Pinpoint the cell where the given text exists, returning its [x, y] midpoint coordinate. 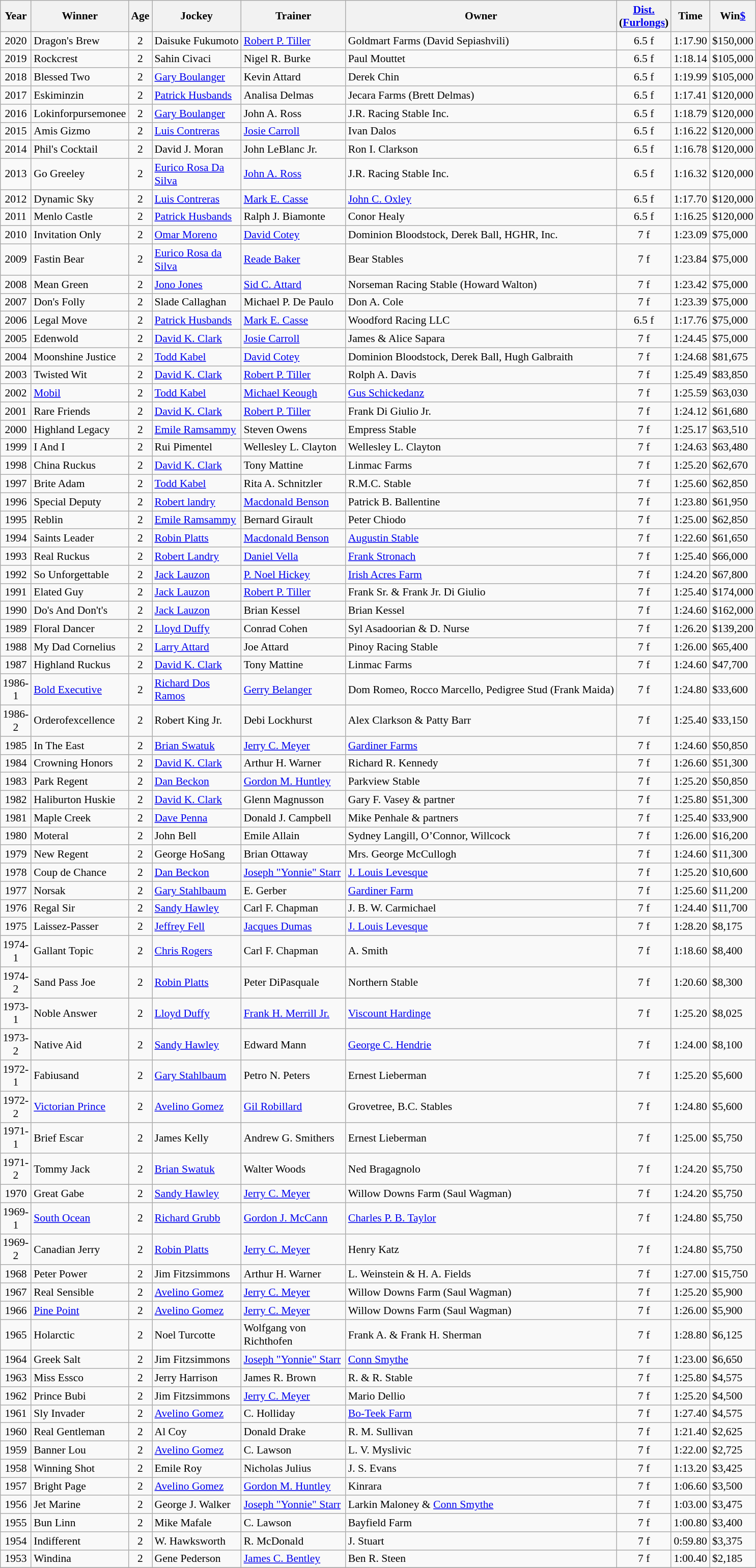
R. McDonald [293, 1541]
Jacques Dumas [293, 927]
Woodford Racing LLC [481, 321]
Michael P. De Paulo [293, 302]
1:27.00 [690, 1274]
$33,600 [733, 690]
Slade Callaghan [197, 302]
1982 [16, 800]
John LeBlanc Jr. [293, 150]
Blessed Two [79, 77]
Dave Penna [197, 818]
Joe Attard [293, 647]
$15,750 [733, 1274]
1:18.79 [690, 113]
Crowning Honors [79, 763]
1965 [16, 1334]
Ivan Dalos [481, 131]
George C. Hendrie [481, 1044]
Don A. Cole [481, 302]
Sly Invader [79, 1414]
$8,175 [733, 927]
2007 [16, 302]
1963 [16, 1378]
2019 [16, 59]
Sydney Langill, O’Connor, Willcock [481, 836]
1:23.00 [690, 1360]
Tommy Jack [79, 1170]
1975 [16, 927]
1953 [16, 1559]
$61,950 [733, 502]
John C. Oxley [481, 199]
Age [140, 16]
Noel Turcotte [197, 1334]
Glenn Magnusson [293, 800]
1:23.84 [690, 260]
1964 [16, 1360]
1988 [16, 647]
1954 [16, 1541]
1957 [16, 1487]
1:16.78 [690, 150]
Rui Pimentel [197, 447]
1:26.60 [690, 763]
Goldmart Farms (David Sepiashvili) [481, 41]
Peter DiPasquale [293, 982]
1:19.99 [690, 77]
Fastin Bear [79, 260]
$3,375 [733, 1541]
$3,475 [733, 1505]
Gene Pederson [197, 1559]
Brief Escar [79, 1138]
R. & R. Stable [481, 1378]
J. Stuart [481, 1541]
Mike Penhale & partners [481, 818]
$3,425 [733, 1468]
Greek Salt [79, 1360]
Frank Sr. & Frank Jr. Di Giulio [481, 592]
Floral Dancer [79, 629]
Parkview Stable [481, 782]
$81,675 [733, 357]
1:24.68 [690, 357]
Legal Move [79, 321]
2013 [16, 174]
1:28.80 [690, 1334]
1992 [16, 575]
Donald J. Campbell [293, 818]
1976 [16, 908]
Steven Owens [293, 430]
2011 [16, 217]
$11,300 [733, 854]
2015 [16, 131]
1986-2 [16, 721]
Mario Dellio [481, 1396]
Winning Shot [79, 1468]
Holarctic [79, 1334]
$47,700 [733, 665]
L. V. Myslivic [481, 1450]
Bun Linn [79, 1523]
Trainer [293, 16]
1:16.32 [690, 174]
Chris Rogers [197, 952]
Petro N. Peters [293, 1076]
W. Hawksworth [197, 1541]
Daniel Vella [293, 556]
$11,200 [733, 891]
$162,000 [733, 611]
Syl Asadoorian & D. Nurse [481, 629]
1959 [16, 1450]
$66,000 [733, 556]
1973-1 [16, 1014]
George HoSang [197, 854]
So Unforgettable [79, 575]
$4,500 [733, 1396]
1:23.09 [690, 235]
$65,400 [733, 647]
Ralph J. Biamonte [293, 217]
Moonshine Justice [79, 357]
$150,000 [733, 41]
1:24.63 [690, 447]
1:26.20 [690, 629]
Gardiner Farm [481, 891]
Frank H. Merrill Jr. [293, 1014]
$10,600 [733, 872]
2001 [16, 411]
My Dad Cornelius [79, 647]
1:28.20 [690, 927]
1:22.60 [690, 538]
Jecara Farms (Brett Delmas) [481, 95]
Rita A. Schnitzler [293, 484]
R. M. Sullivan [481, 1432]
Gallant Topic [79, 952]
1969-2 [16, 1249]
Jeffrey Fell [197, 927]
1:16.25 [690, 217]
$6,125 [733, 1334]
Rolph A. Davis [481, 375]
Bernard Girault [293, 520]
Ned Bragagnolo [481, 1170]
David J. Moran [197, 150]
Sand Pass Joe [79, 982]
Noble Answer [79, 1014]
Robert landry [197, 502]
1:17.41 [690, 95]
Alex Clarkson & Patty Barr [481, 721]
1956 [16, 1505]
$11,700 [733, 908]
1:17.90 [690, 41]
1971-2 [16, 1170]
Dist. (Furlongs) [643, 16]
Banner Lou [79, 1450]
Owner [481, 16]
Sid C. Attard [293, 284]
2014 [16, 150]
Emile Allain [293, 836]
1993 [16, 556]
Omar Moreno [197, 235]
Nigel R. Burke [293, 59]
Robert King Jr. [197, 721]
$8,300 [733, 982]
1973-2 [16, 1044]
$63,480 [733, 447]
Richard Grubb [197, 1218]
Conor Healy [481, 217]
$6,650 [733, 1360]
Jerry Harrison [197, 1378]
Richard Dos Ramos [197, 690]
$174,000 [733, 592]
Bayfield Farm [481, 1523]
Dynamic Sky [79, 199]
Daisuke Fukumoto [197, 41]
Dominion Bloodstock, Derek Ball, Hugh Galbraith [481, 357]
Go Greeley [79, 174]
Park Regent [79, 782]
Analisa Delmas [293, 95]
$2,185 [733, 1559]
Frank Di Giulio Jr. [481, 411]
1:18.60 [690, 952]
Reade Baker [293, 260]
Lokinforpursemonee [79, 113]
Henry Katz [481, 1249]
1:24.12 [690, 411]
1:18.14 [690, 59]
New Regent [79, 854]
Special Deputy [79, 502]
Mrs. George McCullogh [481, 854]
Conrad Cohen [293, 629]
1999 [16, 447]
Bo-Teek Farm [481, 1414]
1:25.17 [690, 430]
Bear Stables [481, 260]
Frank A. & Frank H. Sherman [481, 1334]
Paul Mouttet [481, 59]
Moteral [79, 836]
Gordon J. McCann [293, 1218]
1962 [16, 1396]
1990 [16, 611]
1974-2 [16, 982]
2004 [16, 357]
E. Gerber [293, 891]
1:00.40 [690, 1559]
2012 [16, 199]
James C. Bentley [293, 1559]
1983 [16, 782]
0:59.80 [690, 1541]
Amis Gizmo [79, 131]
Elated Guy [79, 592]
$8,100 [733, 1044]
1977 [16, 891]
Kinrara [481, 1487]
Winner [79, 16]
Grovetree, B.C. Stables [481, 1106]
1981 [16, 818]
James & Alice Sapara [481, 339]
1986-1 [16, 690]
1:23.80 [690, 502]
Augustin Stable [481, 538]
South Ocean [79, 1218]
A. Smith [481, 952]
Miss Essco [79, 1378]
1972-1 [16, 1076]
1960 [16, 1432]
Highland Ruckus [79, 665]
Menlo Castle [79, 217]
Debi Lockhurst [293, 721]
Brite Adam [79, 484]
1:24.40 [690, 908]
1:25.49 [690, 375]
1:25.59 [690, 393]
1:27.40 [690, 1414]
Laissez-Passer [79, 927]
Rockcrest [79, 59]
James Kelly [197, 1138]
1974-1 [16, 952]
Gardiner Farms [481, 746]
Regal Sir [79, 908]
Pinoy Racing Stable [481, 647]
1:16.22 [690, 131]
$8,025 [733, 1014]
Eurico Rosa da Silva [197, 260]
Edward Mann [293, 1044]
Mobil [79, 393]
John Bell [197, 836]
1970 [16, 1194]
Mean Green [79, 284]
Ben R. Steen [481, 1559]
Gerry Belanger [293, 690]
Conn Smythe [481, 1360]
Robert Landry [197, 556]
Twisted Wit [79, 375]
1998 [16, 466]
Haliburton Huskie [79, 800]
1978 [16, 872]
2017 [16, 95]
1972-2 [16, 1106]
Patrick B. Ballentine [481, 502]
$16,200 [733, 836]
Peter Chiodo [481, 520]
Jockey [197, 16]
Larkin Maloney & Conn Smythe [481, 1505]
$63,510 [733, 430]
Prince Bubi [79, 1396]
Maple Creek [79, 818]
Sahin Civaci [197, 59]
Kevin Attard [293, 77]
$3,500 [733, 1487]
1991 [16, 592]
1:21.40 [690, 1432]
Gary F. Vasey & partner [481, 800]
Saints Leader [79, 538]
$8,400 [733, 952]
1:23.39 [690, 302]
Real Ruckus [79, 556]
2000 [16, 430]
J. S. Evans [481, 1468]
Year [16, 16]
L. Weinstein & H. A. Fields [481, 1274]
Victorian Prince [79, 1106]
Dragon's Brew [79, 41]
1969-1 [16, 1218]
1984 [16, 763]
$3,400 [733, 1523]
Brian Ottaway [293, 854]
1968 [16, 1274]
1987 [16, 665]
1:17.76 [690, 321]
Jet Marine [79, 1505]
Edenwold [79, 339]
Eurico Rosa Da Silva [197, 174]
1961 [16, 1414]
Orderofexcellence [79, 721]
Irish Acres Farm [481, 575]
Gus Schickedanz [481, 393]
Coup de Chance [79, 872]
1:17.70 [690, 199]
I And I [79, 447]
1:20.60 [690, 982]
Larry Attard [197, 647]
$139,200 [733, 629]
1979 [16, 854]
George J. Walker [197, 1505]
1967 [16, 1292]
1985 [16, 746]
Reblin [79, 520]
Windina [79, 1559]
Eskiminzin [79, 95]
1958 [16, 1468]
Northern Stable [481, 982]
Gil Robillard [293, 1106]
Great Gabe [79, 1194]
Mike Mafale [197, 1523]
2002 [16, 393]
China Ruckus [79, 466]
Indifferent [79, 1541]
Native Aid [79, 1044]
Bright Page [79, 1487]
Fabiusand [79, 1076]
1:22.00 [690, 1450]
1:23.42 [690, 284]
1:24.45 [690, 339]
1:00.80 [690, 1523]
Viscount Hardinge [481, 1014]
Invitation Only [79, 235]
Empress Stable [481, 430]
2020 [16, 41]
J. B. W. Carmichael [481, 908]
Dominion Bloodstock, Derek Ball, HGHR, Inc. [481, 235]
Don's Folly [79, 302]
1955 [16, 1523]
1994 [16, 538]
Real Sensible [79, 1292]
Jono Jones [197, 284]
Walter Woods [293, 1170]
$2,725 [733, 1450]
1966 [16, 1310]
1:03.00 [690, 1505]
Wolfgang von Richthofen [293, 1334]
In The East [79, 746]
2016 [16, 113]
$2,625 [733, 1432]
Donald Drake [293, 1432]
Andrew G. Smithers [293, 1138]
2018 [16, 77]
James R. Brown [293, 1378]
Phil's Cocktail [79, 150]
1997 [16, 484]
1:06.60 [690, 1487]
1:13.20 [690, 1468]
Charles P. B. Taylor [481, 1218]
1995 [16, 520]
Highland Legacy [79, 430]
Peter Power [79, 1274]
C. Holliday [293, 1414]
Dom Romeo, Rocco Marcello, Pedigree Stud (Frank Maida) [481, 690]
2005 [16, 339]
Norsak [79, 891]
Time [690, 16]
$67,800 [733, 575]
Real Gentleman [79, 1432]
Pine Point [79, 1310]
$61,680 [733, 411]
Al Coy [197, 1432]
Bold Executive [79, 690]
$83,850 [733, 375]
2008 [16, 284]
$33,900 [733, 818]
$61,650 [733, 538]
Canadian Jerry [79, 1249]
2006 [16, 321]
R.M.C. Stable [481, 484]
1971-1 [16, 1138]
1980 [16, 836]
P. Noel Hickey [293, 575]
Norseman Racing Stable (Howard Walton) [481, 284]
Richard R. Kennedy [481, 763]
Derek Chin [481, 77]
Rare Friends [79, 411]
$62,670 [733, 466]
Do's And Don't's [79, 611]
Ron I. Clarkson [481, 150]
1996 [16, 502]
Frank Stronach [481, 556]
2010 [16, 235]
Michael Keough [293, 393]
Emile Roy [197, 1468]
1:24.00 [690, 1044]
Win$ [733, 16]
Nicholas Julius [293, 1468]
2009 [16, 260]
$63,030 [733, 393]
$33,150 [733, 721]
1989 [16, 629]
2003 [16, 375]
